Locate the cell with the specified text and output its [X, Y] center coordinate. 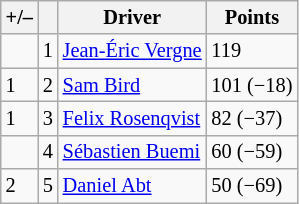
Driver [132, 17]
119 [252, 51]
Felix Rosenqvist [132, 118]
Jean-Éric Vergne [132, 51]
Sam Bird [132, 85]
82 (−37) [252, 118]
Points [252, 17]
+/– [20, 17]
101 (−18) [252, 85]
5 [48, 186]
4 [48, 152]
3 [48, 118]
Sébastien Buemi [132, 152]
60 (−59) [252, 152]
50 (−69) [252, 186]
Daniel Abt [132, 186]
